Pinpoint the cell where the given text exists, returning its (x, y) midpoint coordinate. 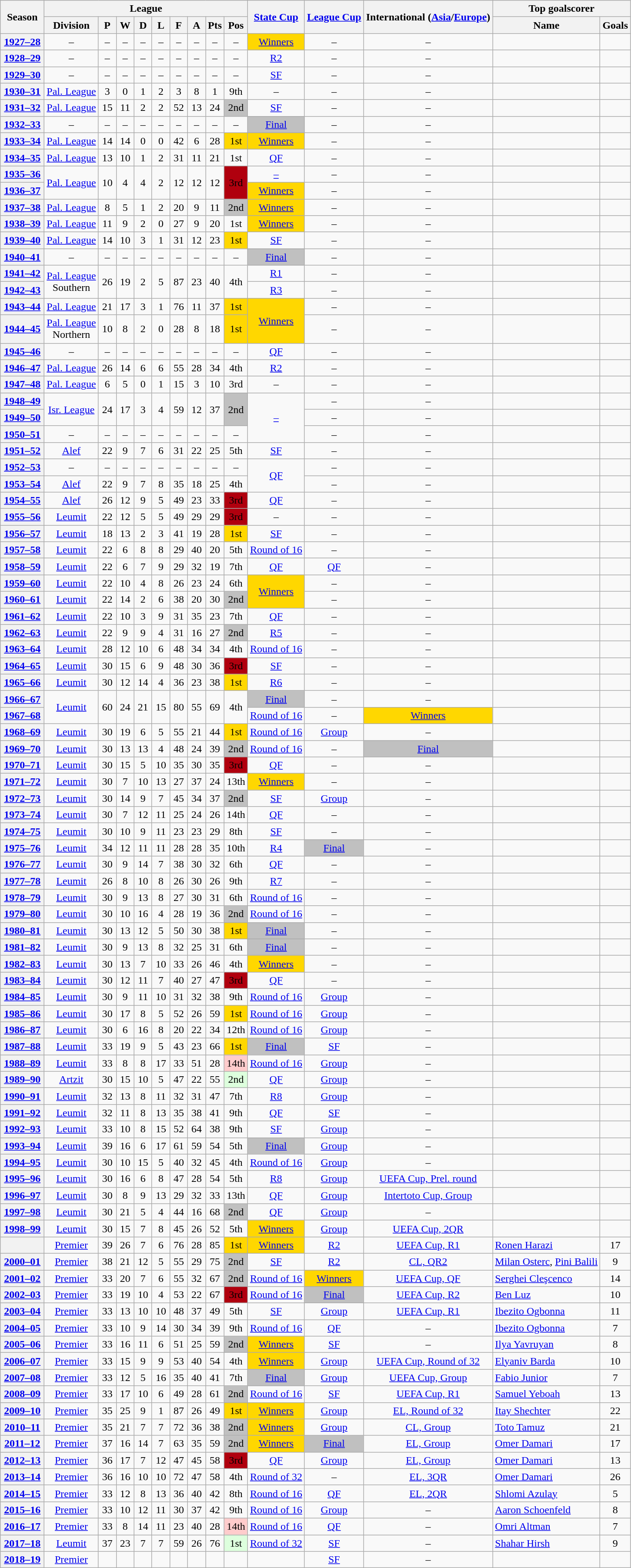
Shlomi Azulay (546, 1493)
Milan Osterc, Pini Balili (546, 1261)
1977–78 (23, 881)
Intertoto Cup, Group (428, 1195)
1959–60 (23, 583)
75 (215, 1261)
Pal. League Northern (71, 329)
Goals (615, 25)
1939–40 (23, 240)
1964–65 (23, 666)
50 (178, 931)
1983–84 (23, 980)
1986–87 (23, 1030)
1984–85 (23, 997)
UEFA Cup, 2QR (428, 1228)
1996–97 (23, 1195)
1968–69 (23, 732)
Shahar Hirsh (546, 1543)
2012–13 (23, 1460)
1927–28 (23, 42)
Artzit (71, 1080)
1952–53 (23, 467)
1969–70 (23, 748)
Name (546, 25)
2008–09 (23, 1394)
1953–54 (23, 484)
State Cup (276, 17)
66 (215, 1047)
2016–17 (23, 1526)
Pos (236, 25)
Itay Shechter (546, 1411)
UEFA Cup, Prel. round (428, 1179)
1991–92 (23, 1113)
1933–34 (23, 141)
1948–49 (23, 401)
1979–80 (23, 914)
UEFA Cup, Group (428, 1378)
1965–66 (23, 682)
1942–43 (23, 290)
CL, QR2 (428, 1261)
1956–57 (23, 534)
1955–56 (23, 517)
Toto Tamuz (546, 1427)
1981–82 (23, 947)
1940–41 (23, 257)
1929–30 (23, 75)
1990–91 (23, 1096)
1950–51 (23, 434)
1932–33 (23, 124)
1954–55 (23, 500)
International (Asia/Europe) (428, 17)
Ronen Harazi (546, 1245)
2007–08 (23, 1378)
1944–45 (23, 329)
Serghei Cleşcenco (546, 1278)
68 (215, 1212)
1966–67 (23, 699)
1963–64 (23, 649)
1949–50 (23, 417)
2017–18 (23, 1543)
EL, 3QR (428, 1477)
64 (197, 1129)
EL, 2QR (428, 1493)
1960–61 (23, 600)
1985–86 (23, 1014)
2013–14 (23, 1477)
1994–95 (23, 1162)
1971–72 (23, 782)
1930–31 (23, 91)
UEFA Cup, Round of 32 (428, 1361)
Fabio Junior (546, 1378)
1928–29 (23, 58)
1976–77 (23, 864)
R7 (276, 881)
1937–38 (23, 207)
1975–76 (23, 848)
1993–94 (23, 1146)
D (143, 25)
2011–12 (23, 1444)
1967–68 (23, 715)
1931–32 (23, 108)
2000–01 (23, 1261)
UEFA Cup, R2 (428, 1295)
2014–15 (23, 1493)
F (178, 25)
1936–37 (23, 190)
L (161, 25)
2015–16 (23, 1510)
1946–47 (23, 368)
1938–39 (23, 224)
1970–71 (23, 765)
1998–99 (23, 1228)
12th (236, 1030)
Division (71, 25)
Pal. League Southern (71, 282)
2002–03 (23, 1295)
1989–90 (23, 1080)
1962–63 (23, 633)
1988–89 (23, 1063)
1941–42 (23, 274)
1978–79 (23, 897)
1974–75 (23, 831)
1958–59 (23, 567)
1951–52 (23, 450)
2003–04 (23, 1311)
R3 (276, 290)
UEFA Cup, QF (428, 1278)
1943–44 (23, 307)
R1 (276, 274)
EL, Round of 32 (428, 1411)
1957–58 (23, 550)
2018–19 (23, 1560)
Samuel Yeboah (546, 1394)
W (125, 25)
A (197, 25)
Ilya Yavruyan (546, 1344)
69 (215, 707)
2001–02 (23, 1278)
46 (215, 964)
1982–83 (23, 964)
2004–05 (23, 1328)
Omri Altman (546, 1526)
1973–74 (23, 815)
1995–96 (23, 1179)
1947–48 (23, 384)
Aaron Schoenfeld (546, 1510)
1945–46 (23, 351)
1980–81 (23, 931)
Ben Luz (546, 1295)
CL, Group (428, 1427)
League (146, 9)
63 (178, 1444)
1934–35 (23, 157)
Isr. League (71, 409)
60 (107, 707)
80 (178, 707)
Season (23, 17)
43 (178, 1047)
1987–88 (23, 1047)
P (107, 25)
10th (236, 848)
Top goalscorer (562, 9)
1972–73 (23, 798)
R6 (276, 682)
League Cup (334, 17)
1935–36 (23, 174)
Pts (215, 25)
Elyaniv Barda (546, 1361)
85 (215, 1245)
2010–11 (23, 1427)
2005–06 (23, 1344)
1961–62 (23, 616)
R4 (276, 848)
1997–98 (23, 1212)
2006–07 (23, 1361)
R5 (276, 633)
2009–10 (23, 1411)
1992–93 (23, 1129)
